From the cell containing the given text, extract its center point as (x, y) coordinate. 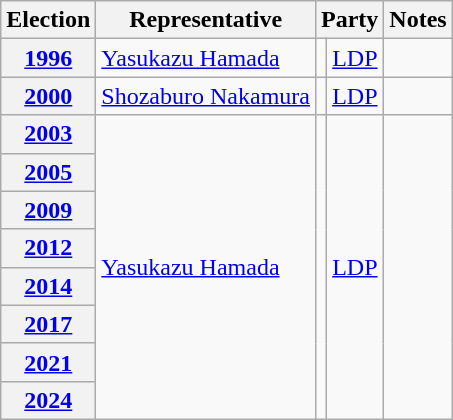
2014 (48, 286)
2009 (48, 210)
1996 (48, 58)
Notes (418, 20)
Representative (206, 20)
Shozaburo Nakamura (206, 96)
2003 (48, 134)
2024 (48, 400)
2017 (48, 324)
Election (48, 20)
2021 (48, 362)
2012 (48, 248)
2005 (48, 172)
2000 (48, 96)
Party (349, 20)
